Provide the (x, y) coordinate of the cell's center where the given text is located.  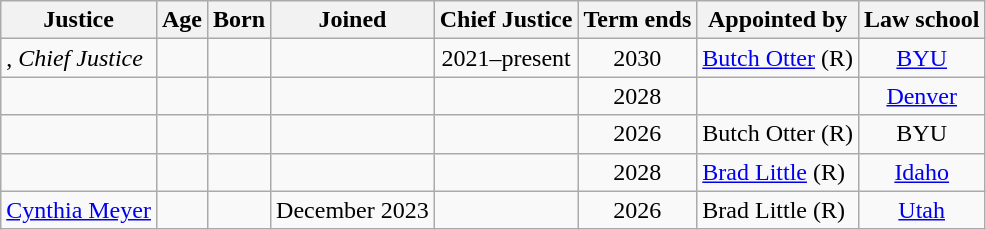
Term ends (638, 20)
, Chief Justice (79, 58)
Utah (921, 210)
2030 (638, 58)
Cynthia Meyer (79, 210)
Law school (921, 20)
December 2023 (353, 210)
Born (238, 20)
Age (182, 20)
Joined (353, 20)
Chief Justice (506, 20)
Denver (921, 96)
Appointed by (778, 20)
Justice (79, 20)
Idaho (921, 172)
2021–present (506, 58)
